Locate the cell with the specified text and output its [X, Y] center coordinate. 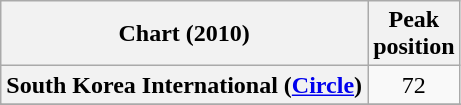
Peakposition [414, 34]
Chart (2010) [184, 34]
South Korea International (Circle) [184, 85]
72 [414, 85]
